Search for the cell housing the specified text and yield its [x, y] center coordinate. 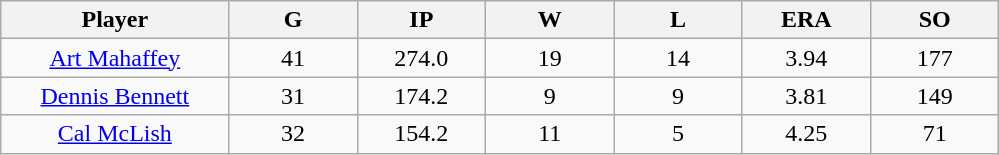
71 [934, 134]
Cal McLish [115, 134]
Art Mahaffey [115, 58]
SO [934, 20]
149 [934, 96]
32 [293, 134]
Dennis Bennett [115, 96]
41 [293, 58]
154.2 [421, 134]
3.81 [806, 96]
174.2 [421, 96]
19 [550, 58]
IP [421, 20]
ERA [806, 20]
4.25 [806, 134]
31 [293, 96]
G [293, 20]
Player [115, 20]
274.0 [421, 58]
L [678, 20]
5 [678, 134]
3.94 [806, 58]
W [550, 20]
14 [678, 58]
177 [934, 58]
11 [550, 134]
